Extract the [X, Y] coordinate from the center of the cell holding the provided text.  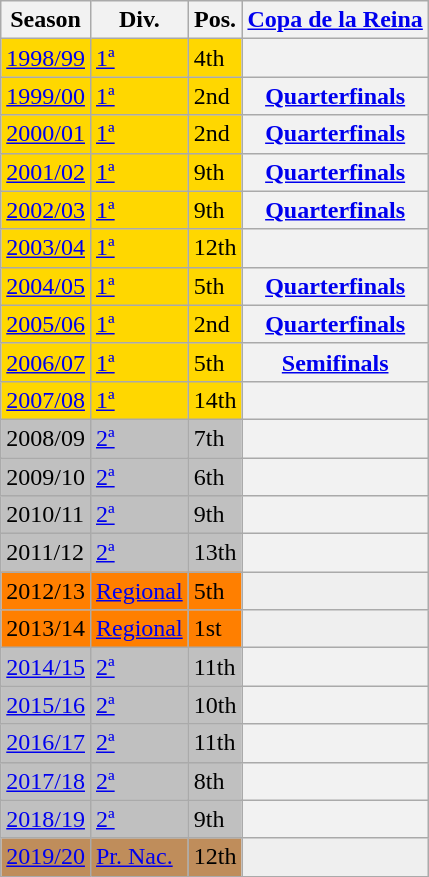
1998/99 [46, 58]
13th [215, 553]
2006/07 [46, 362]
Season [46, 20]
1st [215, 629]
2012/13 [46, 591]
2017/18 [46, 781]
2002/03 [46, 210]
2015/16 [46, 705]
2011/12 [46, 553]
10th [215, 705]
Div. [139, 20]
Semifinals [335, 362]
2008/09 [46, 438]
2019/20 [46, 857]
2018/19 [46, 819]
8th [215, 781]
2014/15 [46, 667]
14th [215, 400]
2004/05 [46, 286]
Pos. [215, 20]
7th [215, 438]
1999/00 [46, 96]
Copa de la Reina [335, 20]
2005/06 [46, 324]
2016/17 [46, 743]
Pr. Nac. [139, 857]
4th [215, 58]
2003/04 [46, 248]
2010/11 [46, 515]
2001/02 [46, 172]
2013/14 [46, 629]
2009/10 [46, 477]
2000/01 [46, 134]
6th [215, 477]
2007/08 [46, 400]
